Extract the (x, y) coordinate from the center of the cell holding the provided text.  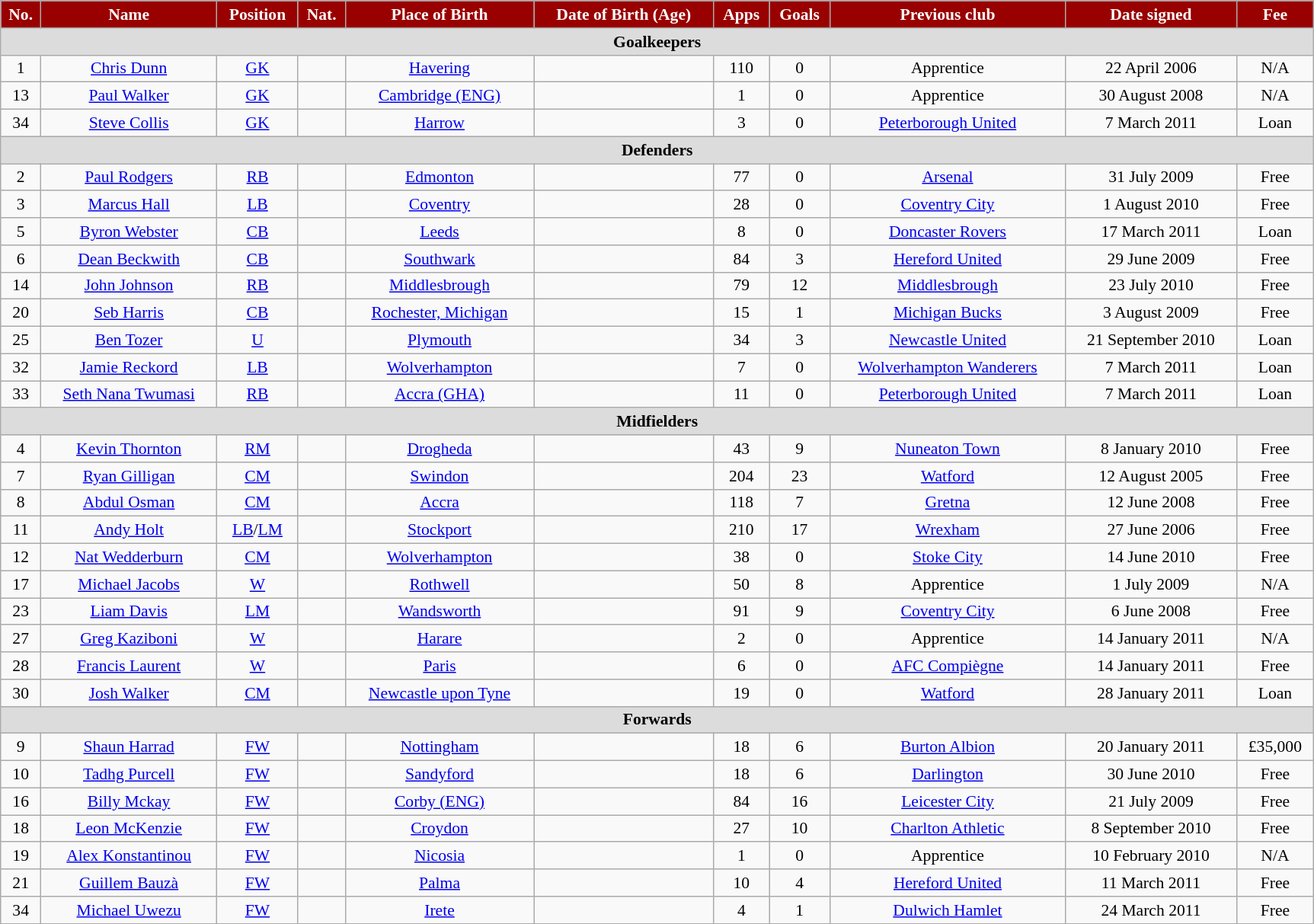
1 July 2009 (1151, 584)
Fee (1275, 14)
Paris (440, 666)
Rochester, Michigan (440, 313)
No. (21, 14)
32 (21, 367)
38 (742, 558)
Forwards (657, 720)
Stoke City (948, 558)
LM (257, 612)
Darlington (948, 775)
12 August 2005 (1151, 476)
10 February 2010 (1151, 856)
U (257, 341)
28 January 2011 (1151, 693)
Kevin Thornton (129, 449)
Chris Dunn (129, 69)
Michael Jacobs (129, 584)
Apps (742, 14)
Plymouth (440, 341)
20 January 2011 (1151, 747)
Date signed (1151, 14)
Josh Walker (129, 693)
Francis Laurent (129, 666)
Swindon (440, 476)
50 (742, 584)
£35,000 (1275, 747)
Byron Webster (129, 232)
Wrexham (948, 530)
Palma (440, 883)
Jamie Reckord (129, 367)
3 August 2009 (1151, 313)
Rothwell (440, 584)
Drogheda (440, 449)
24 March 2011 (1151, 910)
Arsenal (948, 177)
15 (742, 313)
13 (21, 96)
Abdul Osman (129, 503)
Nuneaton Town (948, 449)
14 June 2010 (1151, 558)
RM (257, 449)
Previous club (948, 14)
21 September 2010 (1151, 341)
Gretna (948, 503)
31 July 2009 (1151, 177)
Goals (800, 14)
LB/LM (257, 530)
Stockport (440, 530)
Burton Albion (948, 747)
25 (21, 341)
Leeds (440, 232)
Newcastle United (948, 341)
Place of Birth (440, 14)
Charlton Athletic (948, 829)
Billy Mckay (129, 801)
Liam Davis (129, 612)
22 April 2006 (1151, 69)
210 (742, 530)
91 (742, 612)
Harrow (440, 123)
Michael Uwezu (129, 910)
21 July 2009 (1151, 801)
John Johnson (129, 286)
8 January 2010 (1151, 449)
Michigan Bucks (948, 313)
Paul Rodgers (129, 177)
Irete (440, 910)
Seb Harris (129, 313)
79 (742, 286)
Leicester City (948, 801)
Wandsworth (440, 612)
Cambridge (ENG) (440, 96)
Ryan Gilligan (129, 476)
29 June 2009 (1151, 259)
20 (21, 313)
8 September 2010 (1151, 829)
Goalkeepers (657, 42)
Dulwich Hamlet (948, 910)
Leon McKenzie (129, 829)
30 June 2010 (1151, 775)
Nat. (321, 14)
Marcus Hall (129, 205)
6 June 2008 (1151, 612)
Nottingham (440, 747)
30 August 2008 (1151, 96)
Harare (440, 639)
77 (742, 177)
204 (742, 476)
Ben Tozer (129, 341)
Paul Walker (129, 96)
Coventry (440, 205)
Croydon (440, 829)
Newcastle upon Tyne (440, 693)
27 June 2006 (1151, 530)
21 (21, 883)
Steve Collis (129, 123)
110 (742, 69)
Accra (GHA) (440, 395)
Tadhg Purcell (129, 775)
Defenders (657, 150)
Southwark (440, 259)
Alex Konstantinou (129, 856)
Nicosia (440, 856)
AFC Compiègne (948, 666)
Andy Holt (129, 530)
Dean Beckwith (129, 259)
Position (257, 14)
Nat Wedderburn (129, 558)
118 (742, 503)
Doncaster Rovers (948, 232)
Sandyford (440, 775)
Name (129, 14)
Date of Birth (Age) (624, 14)
1 August 2010 (1151, 205)
17 March 2011 (1151, 232)
5 (21, 232)
43 (742, 449)
Seth Nana Twumasi (129, 395)
Accra (440, 503)
11 March 2011 (1151, 883)
Corby (ENG) (440, 801)
33 (21, 395)
Edmonton (440, 177)
Shaun Harrad (129, 747)
12 June 2008 (1151, 503)
23 July 2010 (1151, 286)
14 (21, 286)
Guillem Bauzà (129, 883)
30 (21, 693)
Greg Kaziboni (129, 639)
Midfielders (657, 422)
Wolverhampton Wanderers (948, 367)
Havering (440, 69)
